Find where the given text appears and provide that cell's center as (x, y) coordinate. 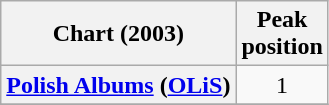
Peakposition (282, 34)
1 (282, 85)
Polish Albums (OLiS) (118, 85)
Chart (2003) (118, 34)
